Search for the cell housing the specified text and yield its [x, y] center coordinate. 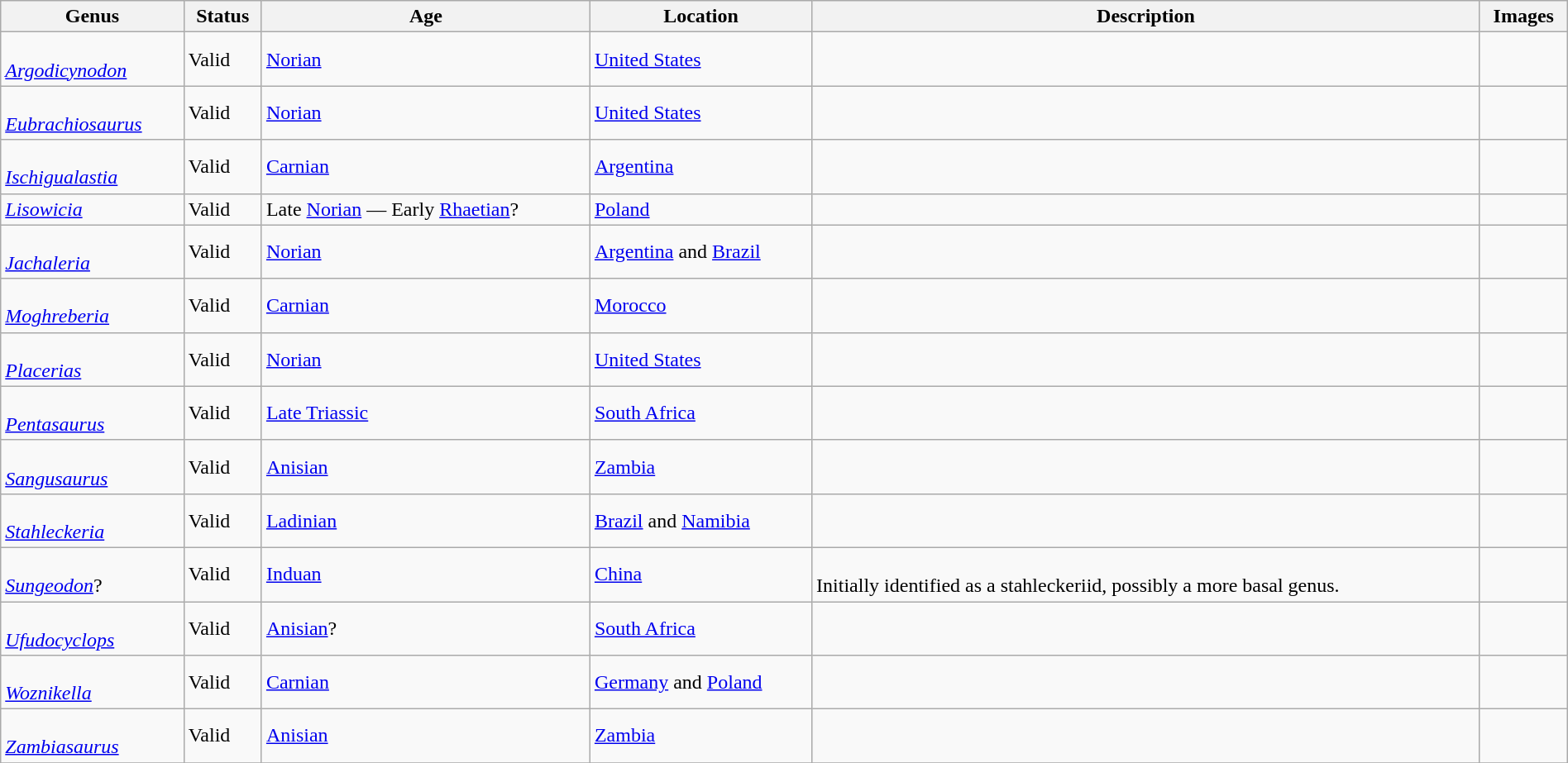
Moghreberia [93, 306]
Lisowicia [93, 209]
Jachaleria [93, 251]
Late Triassic [425, 413]
Placerias [93, 359]
Pentasaurus [93, 413]
Genus [93, 17]
Eubrachiosaurus [93, 112]
Stahleckeria [93, 521]
Images [1523, 17]
Initially identified as a stahleckeriid, possibly a more basal genus. [1146, 574]
Anisian? [425, 628]
Sungeodon? [93, 574]
Zambiasaurus [93, 736]
Poland [700, 209]
Late Norian — Early Rhaetian? [425, 209]
Ladinian [425, 521]
China [700, 574]
Argodicynodon [93, 60]
Ischigualastia [93, 167]
Germany and Poland [700, 683]
Induan [425, 574]
Ufudocyclops [93, 628]
Brazil and Namibia [700, 521]
Argentina and Brazil [700, 251]
Woznikella [93, 683]
Description [1146, 17]
Status [222, 17]
Morocco [700, 306]
Age [425, 17]
Argentina [700, 167]
Sangusaurus [93, 466]
Location [700, 17]
